Determine the [X, Y] coordinate at the center of the cell enclosing the given text.  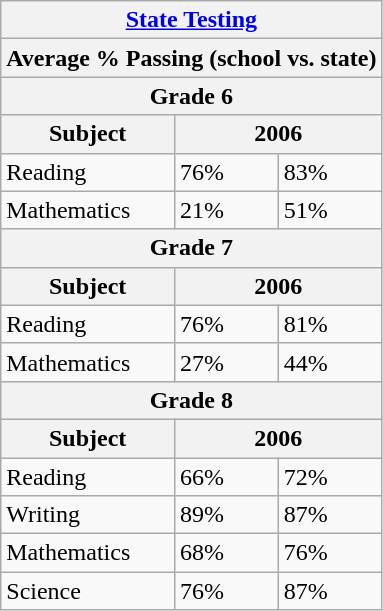
72% [330, 477]
Grade 7 [192, 248]
Grade 6 [192, 96]
81% [330, 324]
27% [227, 362]
State Testing [192, 20]
66% [227, 477]
44% [330, 362]
21% [227, 210]
68% [227, 553]
83% [330, 172]
Science [88, 591]
Grade 8 [192, 400]
51% [330, 210]
Writing [88, 515]
Average % Passing (school vs. state) [192, 58]
89% [227, 515]
